Output the [X, Y] coordinate of the center of the cell containing the given text.  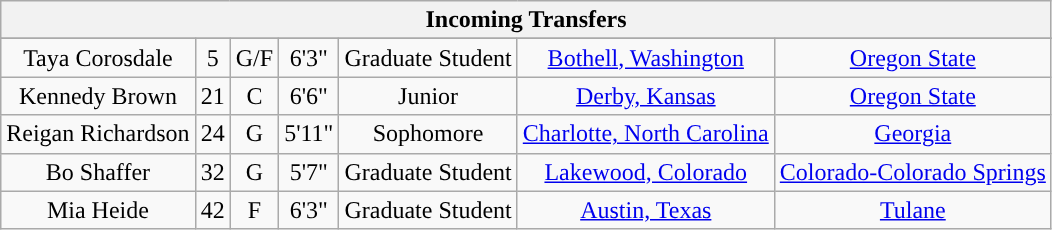
Bothell, Washington [646, 58]
G/F [254, 58]
21 [212, 96]
5'11" [309, 134]
42 [212, 210]
24 [212, 134]
Charlotte, North Carolina [646, 134]
Reigan Richardson [98, 134]
5'7" [309, 172]
F [254, 210]
Taya Corosdale [98, 58]
Incoming Transfers [526, 20]
Kennedy Brown [98, 96]
32 [212, 172]
Sophomore [428, 134]
Lakewood, Colorado [646, 172]
Tulane [912, 210]
Austin, Texas [646, 210]
Colorado-Colorado Springs [912, 172]
6'6" [309, 96]
C [254, 96]
5 [212, 58]
Mia Heide [98, 210]
Georgia [912, 134]
Derby, Kansas [646, 96]
Bo Shaffer [98, 172]
Junior [428, 96]
